Locate the cell with the specified text and output its [X, Y] center coordinate. 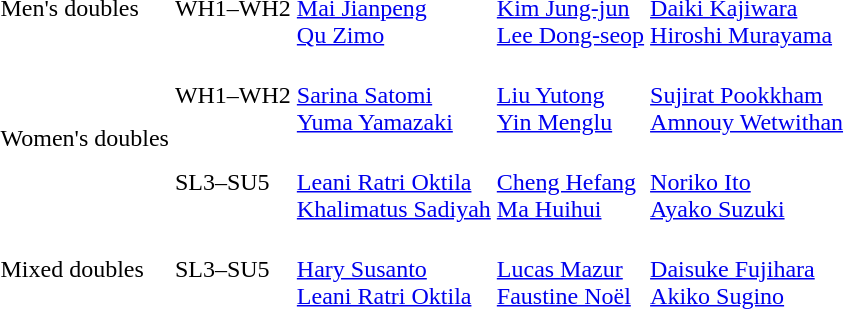
WH1–WH2 [232, 95]
Leani Ratri OktilaKhalimatus Sadiyah [394, 182]
SL3–SU5 [232, 182]
Sarina SatomiYuma Yamazaki [394, 95]
Liu YutongYin Menglu [570, 95]
Cheng HefangMa Huihui [570, 182]
